Return the (X, Y) coordinate for the center point of the cell that contains the specified text.  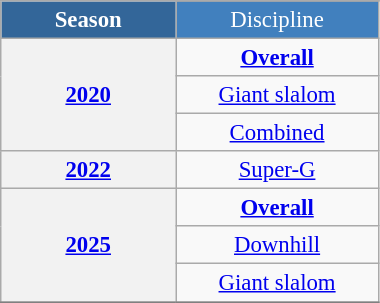
2025 (88, 246)
2020 (88, 96)
Season (88, 20)
2022 (88, 170)
Combined (278, 133)
Downhill (278, 245)
Super-G (278, 170)
Discipline (278, 20)
